Return the [x, y] coordinate for the center point of the cell that contains the specified text.  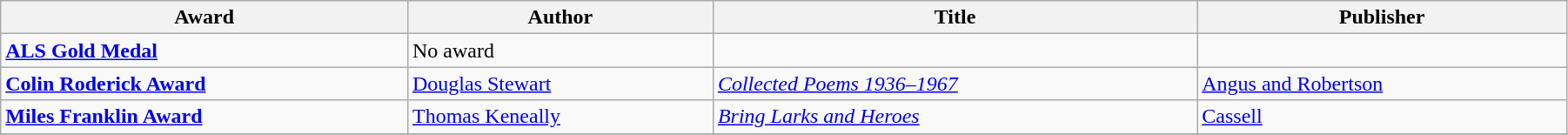
ALS Gold Medal [204, 51]
Title [955, 17]
Miles Franklin Award [204, 117]
Author [560, 17]
Angus and Robertson [1382, 84]
Award [204, 17]
Publisher [1382, 17]
Colin Roderick Award [204, 84]
Thomas Keneally [560, 117]
Bring Larks and Heroes [955, 117]
Collected Poems 1936–1967 [955, 84]
Douglas Stewart [560, 84]
No award [560, 51]
Cassell [1382, 117]
